Identify which cell holds the provided text, then report its [X, Y] central coordinate. 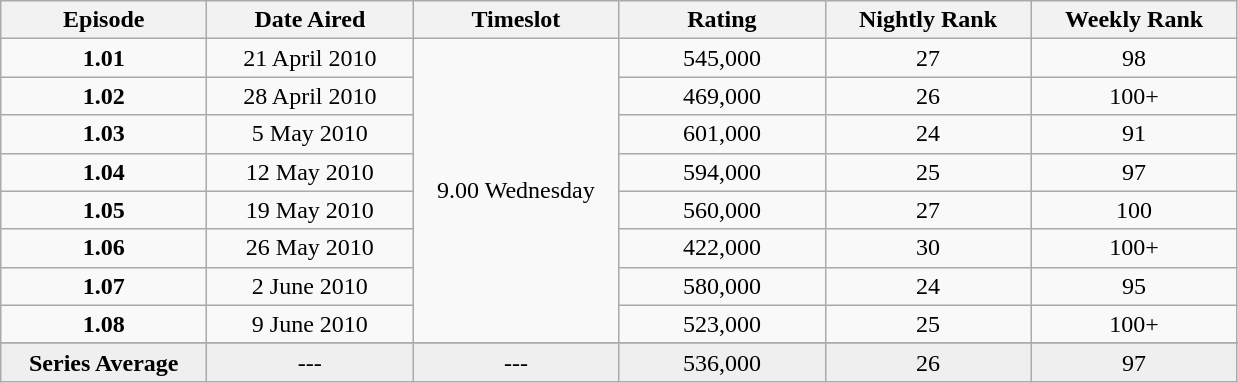
1.04 [104, 172]
560,000 [722, 210]
95 [1134, 286]
2 June 2010 [310, 286]
Series Average [104, 362]
98 [1134, 58]
523,000 [722, 324]
Weekly Rank [1134, 20]
21 April 2010 [310, 58]
26 May 2010 [310, 248]
19 May 2010 [310, 210]
100 [1134, 210]
545,000 [722, 58]
28 April 2010 [310, 96]
536,000 [722, 362]
9 June 2010 [310, 324]
5 May 2010 [310, 134]
1.08 [104, 324]
469,000 [722, 96]
12 May 2010 [310, 172]
580,000 [722, 286]
1.06 [104, 248]
Timeslot [516, 20]
91 [1134, 134]
Rating [722, 20]
601,000 [722, 134]
Date Aired [310, 20]
1.07 [104, 286]
1.05 [104, 210]
422,000 [722, 248]
9.00 Wednesday [516, 191]
1.03 [104, 134]
594,000 [722, 172]
30 [928, 248]
1.01 [104, 58]
Nightly Rank [928, 20]
1.02 [104, 96]
Episode [104, 20]
